Determine the [X, Y] coordinate at the center of the cell enclosing the given text.  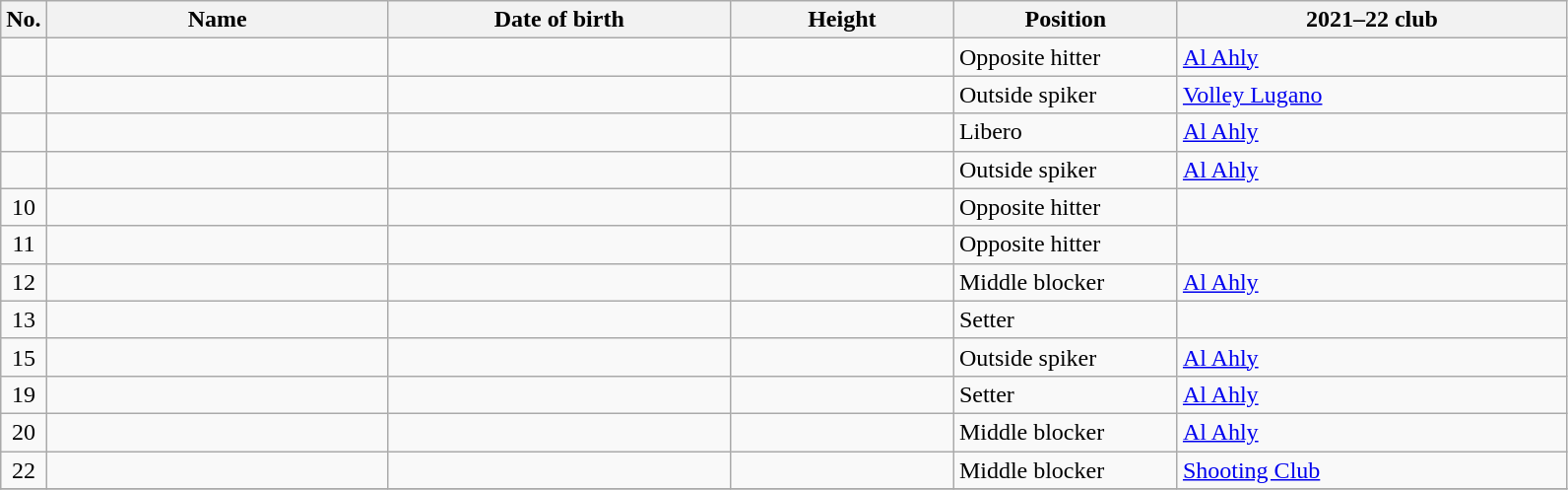
Name [217, 20]
Libero [1066, 132]
Volley Lugano [1371, 95]
22 [24, 470]
No. [24, 20]
Date of birth [559, 20]
11 [24, 245]
20 [24, 432]
15 [24, 357]
2021–22 club [1371, 20]
12 [24, 282]
Height [841, 20]
13 [24, 319]
19 [24, 394]
10 [24, 207]
Position [1066, 20]
Shooting Club [1371, 470]
